Locate the cell with the specified text and output its (x, y) center coordinate. 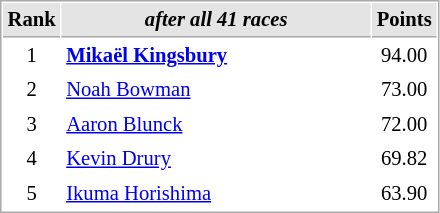
Rank (32, 20)
Aaron Blunck (216, 124)
3 (32, 124)
2 (32, 90)
4 (32, 158)
63.90 (404, 194)
69.82 (404, 158)
Ikuma Horishima (216, 194)
72.00 (404, 124)
5 (32, 194)
Mikaël Kingsbury (216, 56)
Kevin Drury (216, 158)
94.00 (404, 56)
73.00 (404, 90)
1 (32, 56)
Noah Bowman (216, 90)
Points (404, 20)
after all 41 races (216, 20)
